Identify which cell holds the provided text, then report its (X, Y) central coordinate. 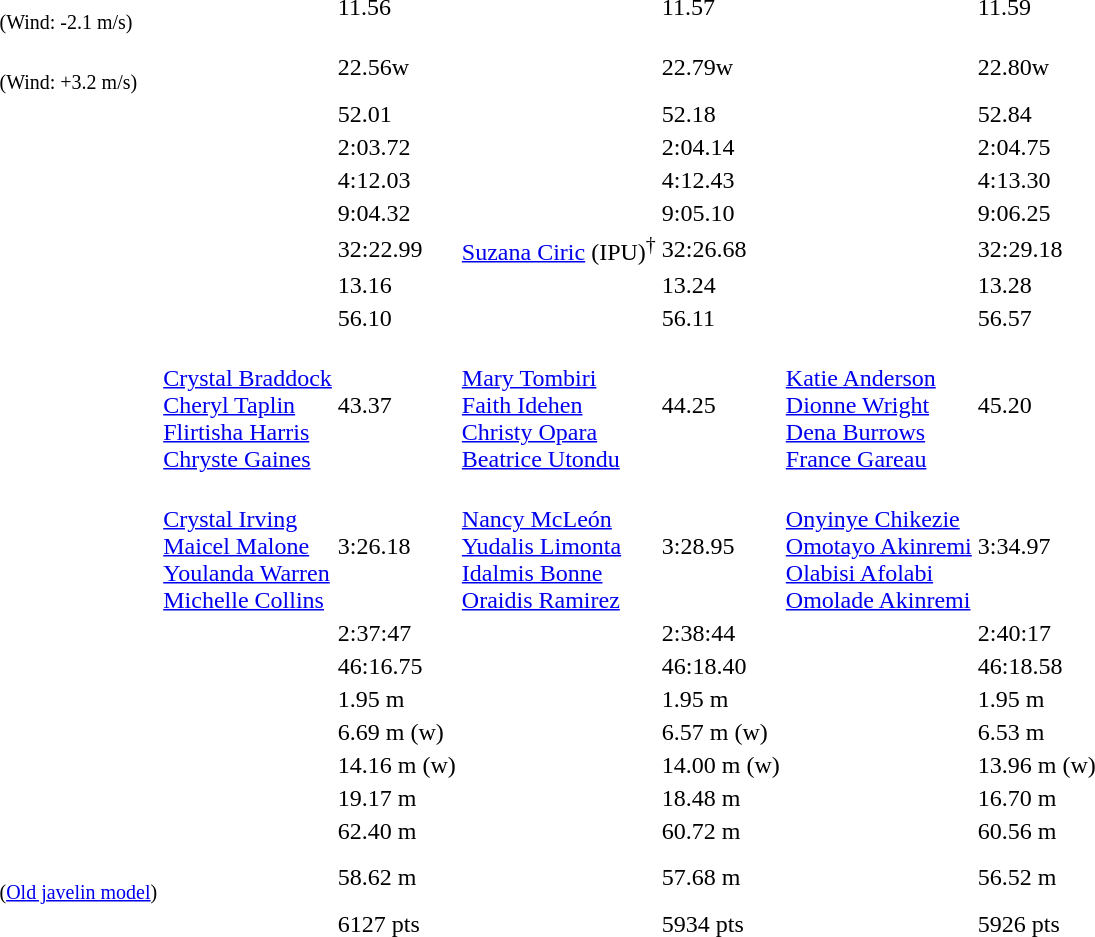
44.25 (720, 405)
46:18.40 (720, 666)
2:37:47 (396, 633)
14.00 m (w) (720, 765)
9:05.10 (720, 213)
6.57 m (w) (720, 732)
Onyinye ChikezieOmotayo AkinremiOlabisi AfolabiOmolade Akinremi (878, 546)
3:26.18 (396, 546)
52.18 (720, 114)
Mary TombiriFaith IdehenChristy OparaBeatrice Utondu (558, 405)
3:28.95 (720, 546)
58.62 m (396, 878)
62.40 m (396, 831)
46:16.75 (396, 666)
13.16 (396, 285)
2:04.14 (720, 147)
32:26.68 (720, 249)
56.10 (396, 318)
18.48 m (720, 798)
2:03.72 (396, 147)
Crystal BraddockCheryl TaplinFlirtisha HarrisChryste Gaines (248, 405)
56.11 (720, 318)
Katie AndersonDionne WrightDena BurrowsFrance Gareau (878, 405)
Crystal IrvingMaicel MaloneYoulanda WarrenMichelle Collins (248, 546)
Suzana Ciric (IPU)† (558, 249)
14.16 m (w) (396, 765)
6.69 m (w) (396, 732)
43.37 (396, 405)
32:22.99 (396, 249)
57.68 m (720, 878)
52.01 (396, 114)
60.72 m (720, 831)
22.79w (720, 68)
22.56w (396, 68)
Nancy McLeónYudalis LimontaIdalmis BonneOraidis Ramirez (558, 546)
4:12.03 (396, 180)
2:38:44 (720, 633)
4:12.43 (720, 180)
19.17 m (396, 798)
9:04.32 (396, 213)
13.24 (720, 285)
